Scan for the cell matching the given text and deliver its (X, Y) coordinate at center. 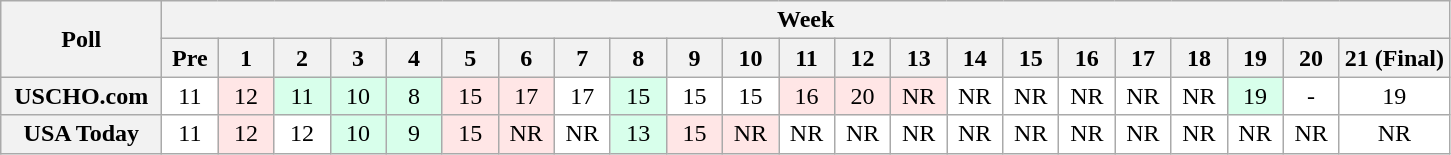
USA Today (82, 134)
6 (526, 58)
Poll (82, 39)
3 (358, 58)
14 (975, 58)
Pre (190, 58)
1 (246, 58)
- (1311, 96)
Week (806, 20)
4 (414, 58)
USCHO.com (82, 96)
7 (582, 58)
18 (1199, 58)
21 (Final) (1394, 58)
2 (302, 58)
5 (470, 58)
